Pinpoint the cell where the given text exists, returning its [X, Y] midpoint coordinate. 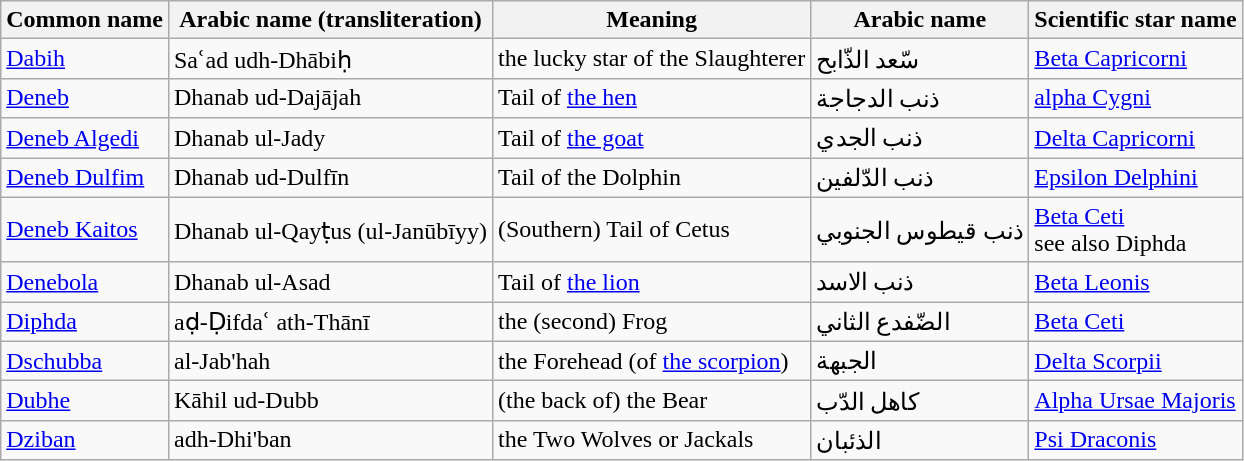
Beta Leonis [1136, 282]
the lucky star of the Slaughterer [651, 59]
Dhanab ul-Jady [330, 138]
Deneb Kaitos [85, 230]
Dziban [85, 440]
Tail of the hen [651, 98]
Deneb Algedi [85, 138]
Psi Draconis [1136, 440]
Meaning [651, 20]
alpha Cygni [1136, 98]
Dabih [85, 59]
Common name [85, 20]
الذئبان [920, 440]
Tail of the goat [651, 138]
سّعد الذّابح [920, 59]
ذنب الدّلفين [920, 178]
Epsilon Delphini [1136, 178]
the Two Wolves or Jackals [651, 440]
Denebola [85, 282]
Saʿad udh-Dhābiḥ [330, 59]
الجبهة [920, 361]
Deneb Dulfim [85, 178]
Dhanab ud-Dajājah [330, 98]
the Forehead (of the scorpion) [651, 361]
Alpha Ursae Majoris [1136, 401]
ذنب قيطوس الجنوبي [920, 230]
Beta Cetisee also Diphda [1136, 230]
aḍ-Ḍifdaʿ ath-Thānī [330, 322]
Dschubba [85, 361]
Dhanab ul-Asad [330, 282]
Dhanab ud-Dulfīn [330, 178]
Beta Ceti [1136, 322]
Diphda [85, 322]
كاهل الدّب [920, 401]
Kāhil ud-Dubb [330, 401]
(Southern) Tail of Cetus [651, 230]
Arabic name (transliteration) [330, 20]
Tail of the lion [651, 282]
(the back of) the Bear [651, 401]
Delta Scorpii [1136, 361]
Scientific star name [1136, 20]
ذنب الدجاجة [920, 98]
Dubhe [85, 401]
Delta Capricorni [1136, 138]
the (second) Frog [651, 322]
ذنب الجدي [920, 138]
al-Jab'hah [330, 361]
Deneb [85, 98]
adh-Dhi'ban [330, 440]
Arabic name [920, 20]
Tail of the Dolphin [651, 178]
Dhanab ul-Qayṭus (ul-Janūbīyy) [330, 230]
ذنب الاسد [920, 282]
Beta Capricorni [1136, 59]
الضّفدع الثاني [920, 322]
